Search for the cell housing the specified text and yield its [x, y] center coordinate. 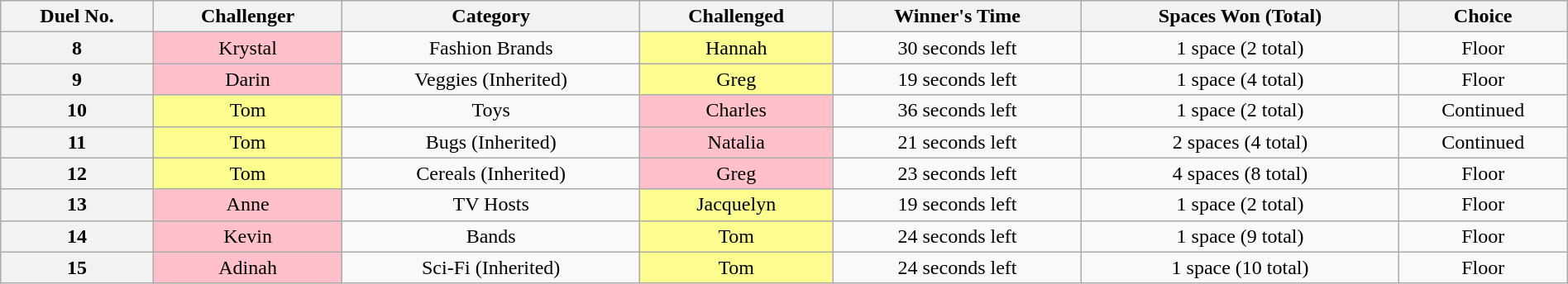
Choice [1483, 17]
Spaces Won (Total) [1241, 17]
Fashion Brands [491, 48]
21 seconds left [958, 142]
Hannah [736, 48]
30 seconds left [958, 48]
8 [78, 48]
Winner's Time [958, 17]
Natalia [736, 142]
1 space (4 total) [1241, 79]
2 spaces (4 total) [1241, 142]
Challenged [736, 17]
14 [78, 236]
Anne [248, 205]
Duel No. [78, 17]
Toys [491, 111]
Category [491, 17]
Sci-Fi (Inherited) [491, 267]
9 [78, 79]
Adinah [248, 267]
12 [78, 173]
Veggies (Inherited) [491, 79]
Kevin [248, 236]
Cereals (Inherited) [491, 173]
1 space (10 total) [1241, 267]
Krystal [248, 48]
Bugs (Inherited) [491, 142]
1 space (9 total) [1241, 236]
Charles [736, 111]
10 [78, 111]
36 seconds left [958, 111]
TV Hosts [491, 205]
15 [78, 267]
Challenger [248, 17]
Bands [491, 236]
Jacquelyn [736, 205]
11 [78, 142]
23 seconds left [958, 173]
4 spaces (8 total) [1241, 173]
13 [78, 205]
Darin [248, 79]
